For the text-containing cell, return its midpoint in (X, Y) coordinate format. 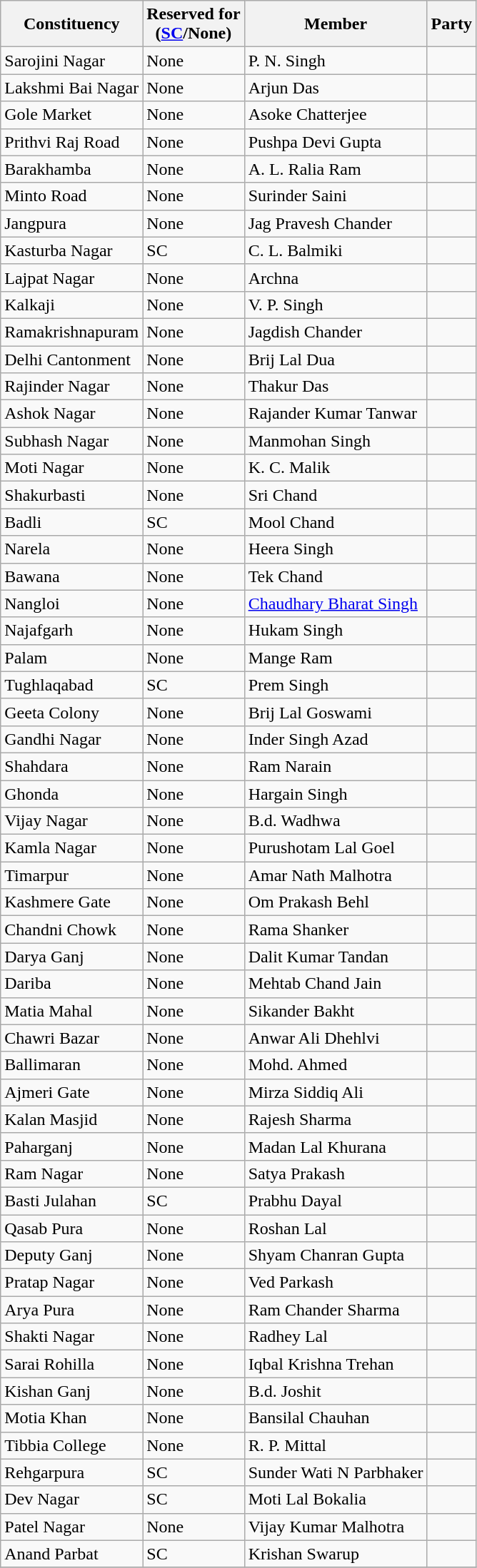
Narela (71, 549)
Prithvi Raj Road (71, 142)
Rajander Kumar Tanwar (336, 414)
Sarai Rohilla (71, 1364)
Archna (336, 278)
Mehtab Chand Jain (336, 984)
Lakshmi Bai Nagar (71, 88)
Constituency (71, 24)
A. L. Ralia Ram (336, 169)
Member (336, 24)
Lajpat Nagar (71, 278)
Prem Singh (336, 685)
Brij Lal Goswami (336, 712)
Prabhu Dayal (336, 1201)
Darya Ganj (71, 957)
Vijay Nagar (71, 821)
Timarpur (71, 875)
Kishan Ganj (71, 1391)
B.d. Wadhwa (336, 821)
Qasab Pura (71, 1228)
Chawri Bazar (71, 1038)
Inder Singh Azad (336, 739)
Vijay Kumar Malhotra (336, 1527)
K. C. Malik (336, 468)
Tughlaqabad (71, 685)
Shahdara (71, 766)
Sikander Bakht (336, 1011)
Amar Nath Malhotra (336, 875)
Ram Chander Sharma (336, 1310)
Ved Parkash (336, 1283)
B.d. Joshit (336, 1391)
Ram Nagar (71, 1174)
Kamla Nagar (71, 848)
Delhi Cantonment (71, 359)
C. L. Balmiki (336, 250)
Gole Market (71, 115)
Hukam Singh (336, 631)
Moti Nagar (71, 468)
Shakurbasti (71, 495)
Asoke Chatterjee (336, 115)
Heera Singh (336, 549)
Rajesh Sharma (336, 1119)
Jangpura (71, 223)
Madan Lal Khurana (336, 1146)
Bansilal Chauhan (336, 1418)
Anwar Ali Dhehlvi (336, 1038)
Moti Lal Bokalia (336, 1500)
Dalit Kumar Tandan (336, 957)
Pratap Nagar (71, 1283)
Tek Chand (336, 576)
Najafgarh (71, 631)
Arjun Das (336, 88)
Ashok Nagar (71, 414)
Tibbia College (71, 1445)
Radhey Lal (336, 1337)
Hargain Singh (336, 794)
Mange Ram (336, 658)
Anand Parbat (71, 1554)
Thakur Das (336, 387)
Surinder Saini (336, 196)
Chaudhary Bharat Singh (336, 604)
Shakti Nagar (71, 1337)
Purushotam Lal Goel (336, 848)
Dev Nagar (71, 1500)
Palam (71, 658)
Paharganj (71, 1146)
Bawana (71, 576)
Shyam Chanran Gupta (336, 1256)
Kashmere Gate (71, 902)
Satya Prakash (336, 1174)
Mool Chand (336, 522)
Rajinder Nagar (71, 387)
Gandhi Nagar (71, 739)
V. P. Singh (336, 305)
Rehgarpura (71, 1472)
Arya Pura (71, 1310)
Ghonda (71, 794)
Roshan Lal (336, 1228)
Badli (71, 522)
Ajmeri Gate (71, 1092)
Sarojini Nagar (71, 61)
Subhash Nagar (71, 441)
Iqbal Krishna Trehan (336, 1364)
Kasturba Nagar (71, 250)
Barakhamba (71, 169)
P. N. Singh (336, 61)
Geeta Colony (71, 712)
Brij Lal Dua (336, 359)
Ram Narain (336, 766)
Pushpa Devi Gupta (336, 142)
Mohd. Ahmed (336, 1065)
Krishan Swarup (336, 1554)
Chandni Chowk (71, 930)
Minto Road (71, 196)
Sunder Wati N Parbhaker (336, 1472)
Ramakrishnapuram (71, 332)
Ballimaran (71, 1065)
Jag Pravesh Chander (336, 223)
Matia Mahal (71, 1011)
Om Prakash Behl (336, 902)
Nangloi (71, 604)
Kalan Masjid (71, 1119)
Manmohan Singh (336, 441)
Kalkaji (71, 305)
Sri Chand (336, 495)
Deputy Ganj (71, 1256)
Mirza Siddiq Ali (336, 1092)
Dariba (71, 984)
Basti Julahan (71, 1201)
Motia Khan (71, 1418)
Rama Shanker (336, 930)
Patel Nagar (71, 1527)
R. P. Mittal (336, 1445)
Reserved for(SC/None) (194, 24)
Jagdish Chander (336, 332)
Party (451, 24)
